Detect which cell encompasses the target text, then output its [X, Y] center coordinate. 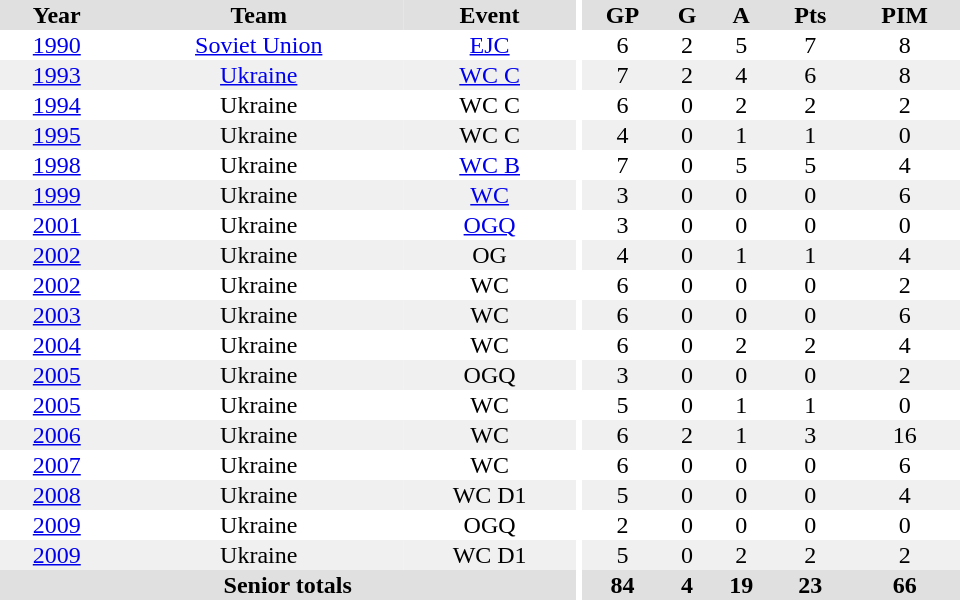
66 [904, 585]
Pts [810, 15]
EJC [490, 45]
1998 [57, 165]
2007 [57, 465]
2004 [57, 345]
Soviet Union [259, 45]
1993 [57, 75]
16 [904, 435]
23 [810, 585]
A [741, 15]
Team [259, 15]
G [687, 15]
2006 [57, 435]
WC B [490, 165]
1994 [57, 105]
1995 [57, 135]
Event [490, 15]
19 [741, 585]
2008 [57, 495]
Senior totals [288, 585]
2003 [57, 315]
84 [622, 585]
PIM [904, 15]
1999 [57, 195]
GP [622, 15]
2001 [57, 225]
OG [490, 255]
Year [57, 15]
1990 [57, 45]
